Capture the cell that displays the provided text and extract its (X, Y) central coordinate. 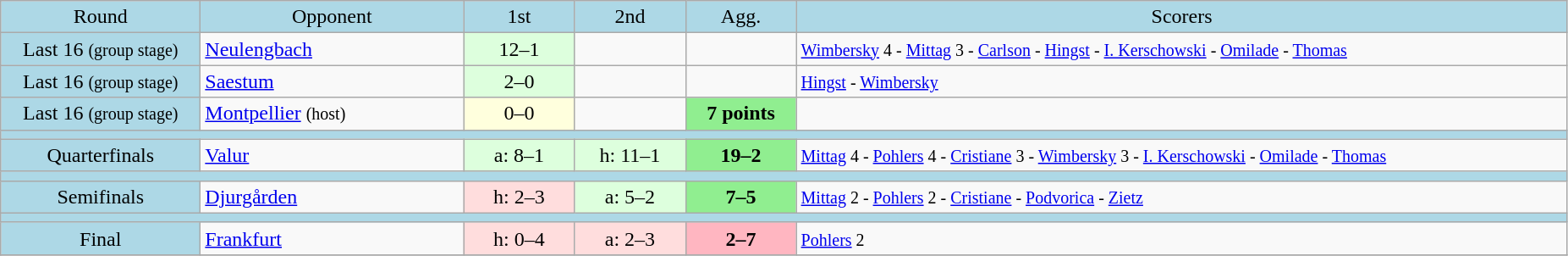
h: 0–4 (520, 238)
7 points (741, 114)
2–7 (741, 238)
2–0 (520, 81)
h: 2–3 (520, 197)
Valur (332, 155)
a: 2–3 (630, 238)
Final (101, 238)
Agg. (741, 17)
Montpellier (host) (332, 114)
Frankfurt (332, 238)
Djurgården (332, 197)
Wimbersky 4 - Mittag 3 - Carlson - Hingst - I. Kerschowski - Omilade - Thomas (1181, 49)
Semifinals (101, 197)
h: 11–1 (630, 155)
Scorers (1181, 17)
19–2 (741, 155)
Pohlers 2 (1181, 238)
Quarterfinals (101, 155)
Opponent (332, 17)
Saestum (332, 81)
0–0 (520, 114)
Mittag 4 - Pohlers 4 - Cristiane 3 - Wimbersky 3 - I. Kerschowski - Omilade - Thomas (1181, 155)
a: 8–1 (520, 155)
Neulengbach (332, 49)
Round (101, 17)
2nd (630, 17)
7–5 (741, 197)
a: 5–2 (630, 197)
12–1 (520, 49)
Hingst - Wimbersky (1181, 81)
1st (520, 17)
Mittag 2 - Pohlers 2 - Cristiane - Podvorica - Zietz (1181, 197)
